Find where the given text appears and provide that cell's center as (x, y) coordinate. 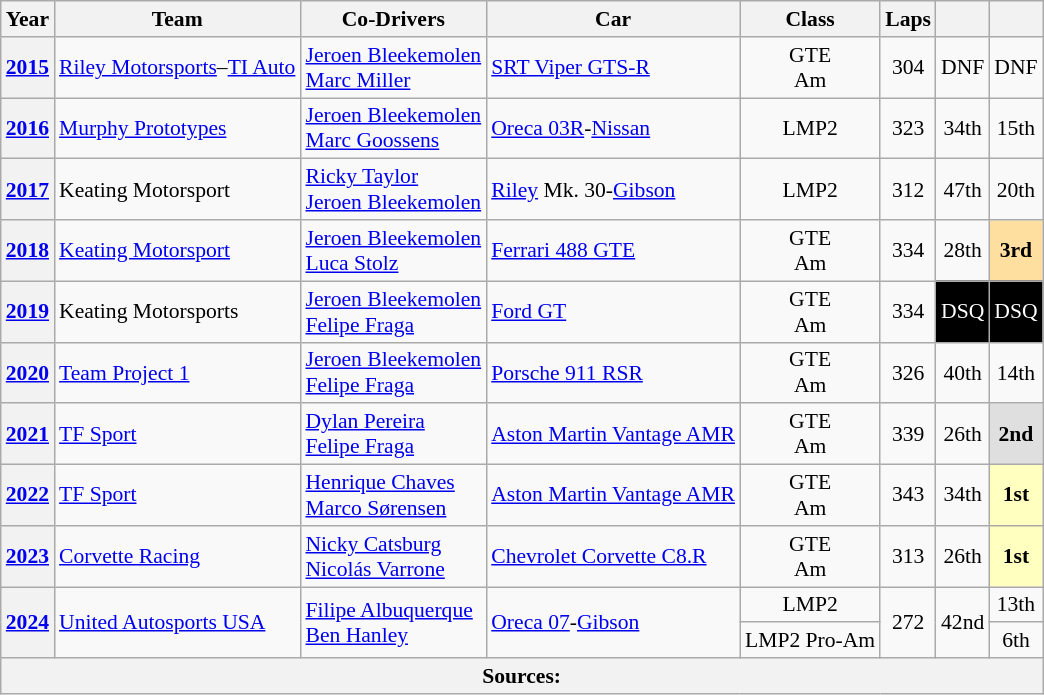
42nd (962, 622)
3rd (1016, 250)
326 (908, 372)
313 (908, 556)
2023 (28, 556)
LMP2 Pro-Am (810, 641)
Ricky Taylor Jeroen Bleekemolen (393, 190)
272 (908, 622)
Team Project 1 (177, 372)
Year (28, 19)
Sources: (522, 676)
Ferrari 488 GTE (613, 250)
Jeroen Bleekemolen Marc Goossens (393, 128)
28th (962, 250)
2nd (1016, 434)
13th (1016, 605)
2016 (28, 128)
SRT Viper GTS-R (613, 68)
Oreca 07-Gibson (613, 622)
United Autosports USA (177, 622)
Corvette Racing (177, 556)
Chevrolet Corvette C8.R (613, 556)
Team (177, 19)
339 (908, 434)
Nicky Catsburg Nicolás Varrone (393, 556)
Dylan Pereira Felipe Fraga (393, 434)
Riley Motorsports–TI Auto (177, 68)
Murphy Prototypes (177, 128)
2015 (28, 68)
2021 (28, 434)
Co-Drivers (393, 19)
Oreca 03R-Nissan (613, 128)
Filipe Albuquerque Ben Hanley (393, 622)
Jeroen Bleekemolen Marc Miller (393, 68)
Class (810, 19)
Porsche 911 RSR (613, 372)
20th (1016, 190)
6th (1016, 641)
2017 (28, 190)
2024 (28, 622)
Henrique Chaves Marco Sørensen (393, 496)
Laps (908, 19)
Keating Motorsports (177, 312)
Jeroen Bleekemolen Luca Stolz (393, 250)
2018 (28, 250)
Riley Mk. 30-Gibson (613, 190)
323 (908, 128)
2019 (28, 312)
14th (1016, 372)
40th (962, 372)
Car (613, 19)
343 (908, 496)
304 (908, 68)
Ford GT (613, 312)
47th (962, 190)
312 (908, 190)
2022 (28, 496)
2020 (28, 372)
15th (1016, 128)
